Return (x, y) of the center of cell containing provided text 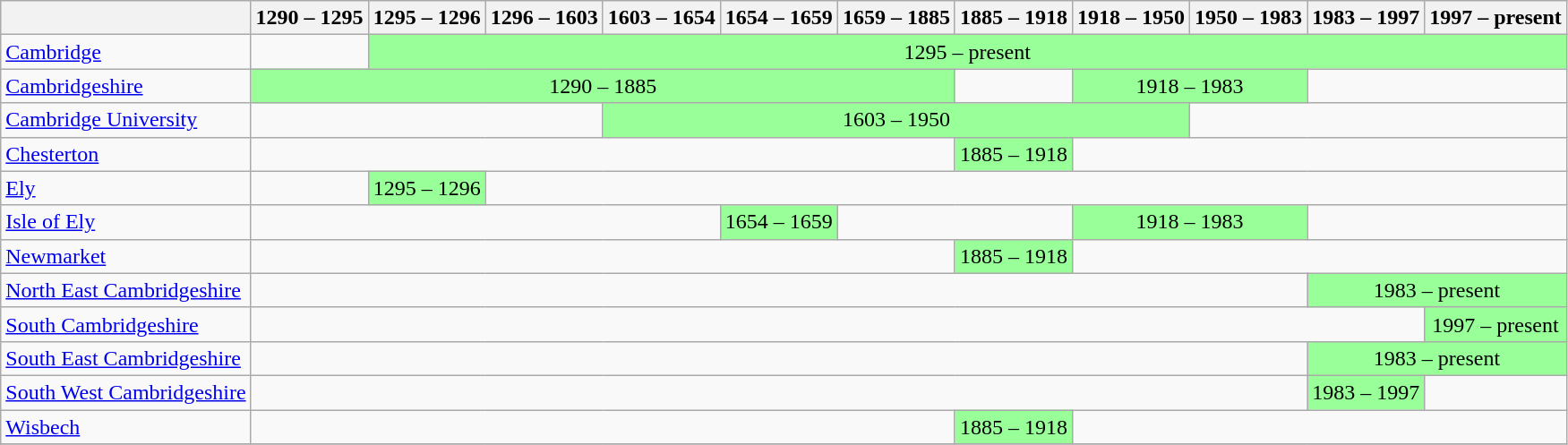
Cambridge (125, 52)
1290 – 1295 (310, 18)
Cambridge University (125, 120)
Isle of Ely (125, 222)
North East Cambridgeshire (125, 290)
South East Cambridgeshire (125, 358)
Chesterton (125, 154)
Cambridgeshire (125, 86)
Ely (125, 188)
1295 – present (967, 52)
Wisbech (125, 427)
1603 – 1950 (895, 120)
South Cambridgeshire (125, 324)
1659 – 1885 (895, 18)
South West Cambridgeshire (125, 392)
1603 – 1654 (661, 18)
1918 – 1950 (1132, 18)
1296 – 1603 (544, 18)
1290 – 1885 (603, 86)
Newmarket (125, 256)
1950 – 1983 (1248, 18)
